Find where the given text appears and provide that cell's center as (X, Y) coordinate. 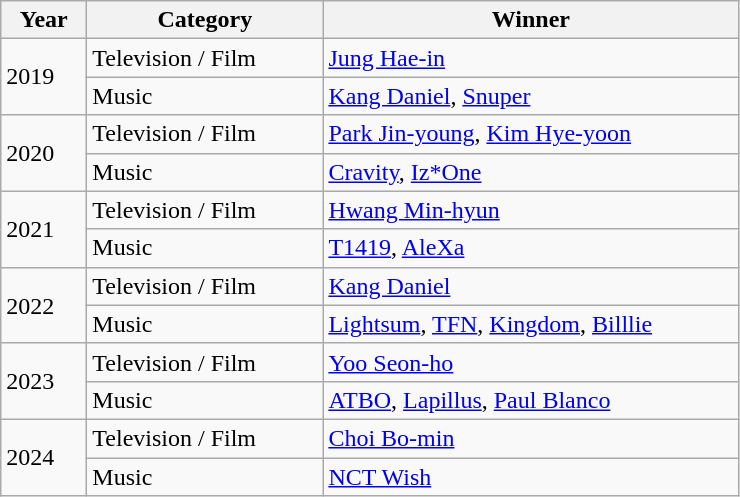
2022 (44, 305)
Hwang Min-hyun (531, 210)
ATBO, Lapillus, Paul Blanco (531, 400)
2024 (44, 457)
2020 (44, 153)
Jung Hae-in (531, 58)
Winner (531, 20)
Kang Daniel (531, 286)
2021 (44, 229)
Cravity, Iz*One (531, 172)
Choi Bo-min (531, 438)
2019 (44, 77)
2023 (44, 381)
Category (205, 20)
Park Jin-young, Kim Hye-yoon (531, 134)
NCT Wish (531, 477)
Kang Daniel, Snuper (531, 96)
Year (44, 20)
Yoo Seon-ho (531, 362)
Lightsum, TFN, Kingdom, Billlie (531, 324)
T1419, AleXa (531, 248)
